Capture the cell that displays the provided text and extract its (X, Y) central coordinate. 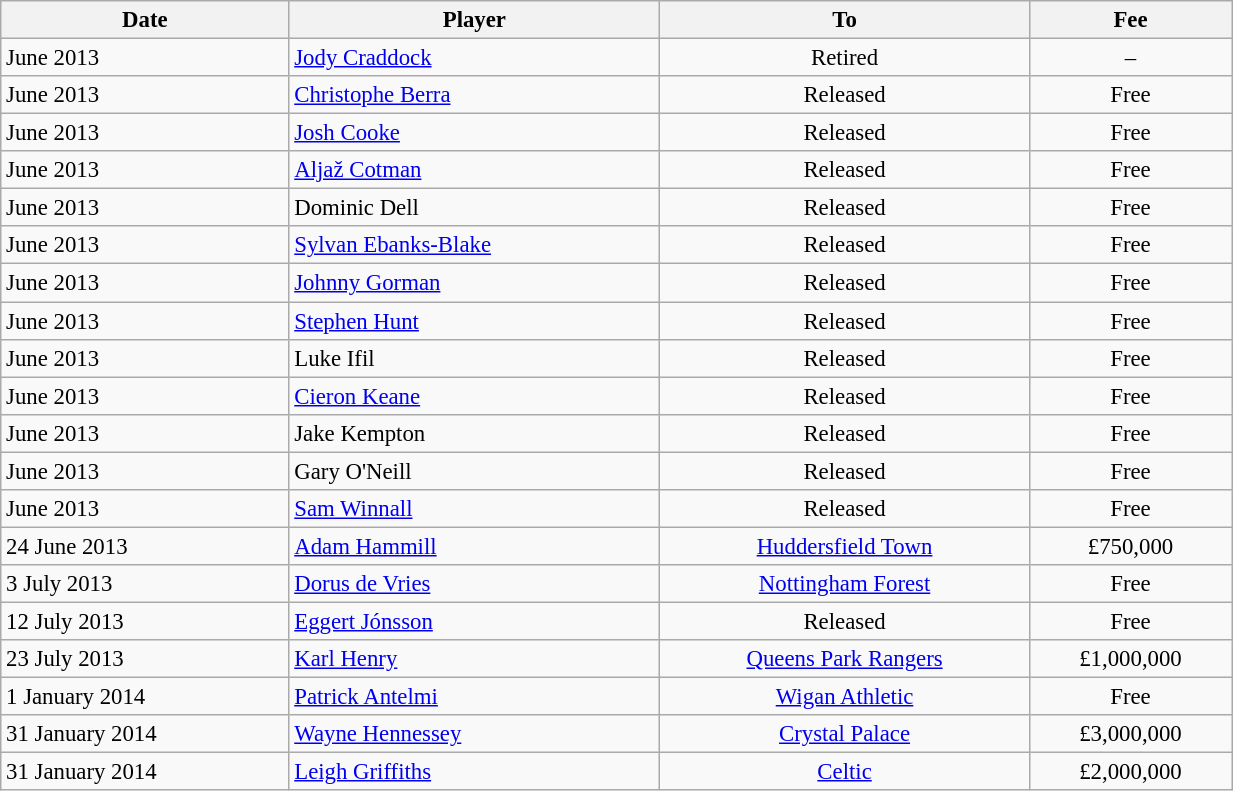
Cieron Keane (474, 396)
1 January 2014 (145, 697)
Celtic (845, 772)
Johnny Gorman (474, 283)
Leigh Griffiths (474, 772)
Aljaž Cotman (474, 170)
Wigan Athletic (845, 697)
Nottingham Forest (845, 584)
£2,000,000 (1130, 772)
£1,000,000 (1130, 659)
£750,000 (1130, 546)
Patrick Antelmi (474, 697)
Adam Hammill (474, 546)
Queens Park Rangers (845, 659)
Fee (1130, 20)
Eggert Jónsson (474, 621)
12 July 2013 (145, 621)
Gary O'Neill (474, 471)
Luke Ifil (474, 358)
Christophe Berra (474, 95)
Stephen Hunt (474, 321)
Jody Craddock (474, 58)
Sylvan Ebanks-Blake (474, 245)
Sam Winnall (474, 509)
Date (145, 20)
3 July 2013 (145, 584)
Player (474, 20)
23 July 2013 (145, 659)
Wayne Hennessey (474, 734)
£3,000,000 (1130, 734)
Dorus de Vries (474, 584)
– (1130, 58)
To (845, 20)
Josh Cooke (474, 133)
Huddersfield Town (845, 546)
Dominic Dell (474, 208)
Crystal Palace (845, 734)
24 June 2013 (145, 546)
Karl Henry (474, 659)
Retired (845, 58)
Jake Kempton (474, 433)
